For the text-containing cell, return its midpoint in [x, y] coordinate format. 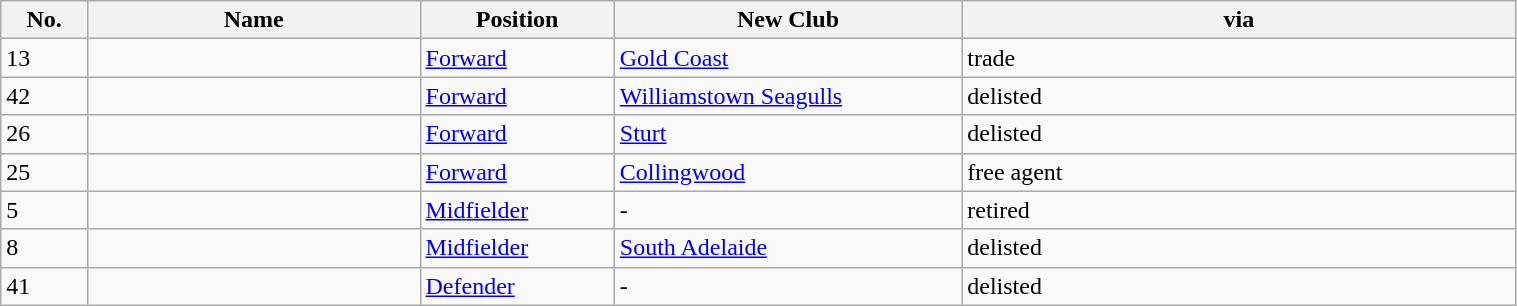
retired [1239, 210]
25 [44, 172]
13 [44, 58]
Defender [517, 286]
5 [44, 210]
Collingwood [788, 172]
Sturt [788, 134]
26 [44, 134]
41 [44, 286]
Position [517, 20]
trade [1239, 58]
Williamstown Seagulls [788, 96]
South Adelaide [788, 248]
free agent [1239, 172]
No. [44, 20]
42 [44, 96]
via [1239, 20]
Gold Coast [788, 58]
8 [44, 248]
Name [254, 20]
New Club [788, 20]
